For the text-containing cell, return its midpoint in (x, y) coordinate format. 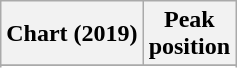
Chart (2019) (72, 34)
Peakposition (189, 34)
